Determine the [x, y] coordinate at the center of the cell enclosing the given text.  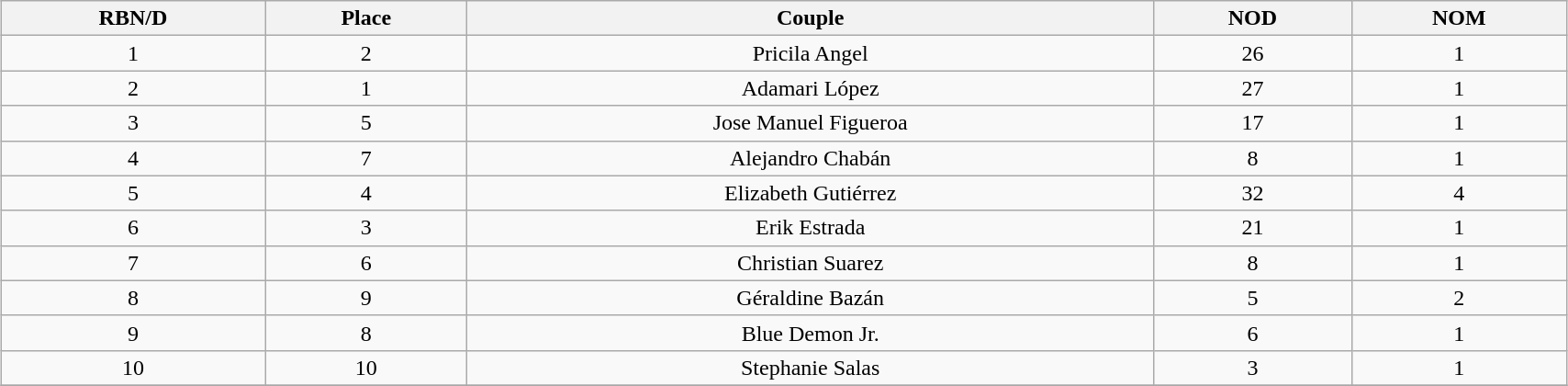
NOD [1252, 18]
Stephanie Salas [811, 368]
Adamari López [811, 88]
21 [1252, 228]
Blue Demon Jr. [811, 333]
32 [1252, 193]
26 [1252, 53]
27 [1252, 88]
Elizabeth Gutiérrez [811, 193]
Pricila Angel [811, 53]
Géraldine Bazán [811, 298]
Place [366, 18]
RBN/D [132, 18]
Jose Manuel Figueroa [811, 123]
Christian Suarez [811, 263]
NOM [1459, 18]
Erik Estrada [811, 228]
Alejandro Chabán [811, 158]
17 [1252, 123]
Couple [811, 18]
